Scan for the cell matching the given text and deliver its (X, Y) coordinate at center. 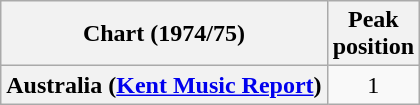
1 (373, 85)
Peakposition (373, 34)
Australia (Kent Music Report) (164, 85)
Chart (1974/75) (164, 34)
